Identify which cell holds the provided text, then report its [X, Y] central coordinate. 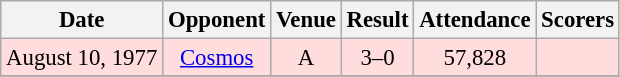
57,828 [475, 58]
3–0 [378, 58]
Scorers [578, 20]
Attendance [475, 20]
Venue [306, 20]
A [306, 58]
Opponent [217, 20]
Date [82, 20]
August 10, 1977 [82, 58]
Result [378, 20]
Cosmos [217, 58]
